Return (x, y) of the center of cell containing provided text 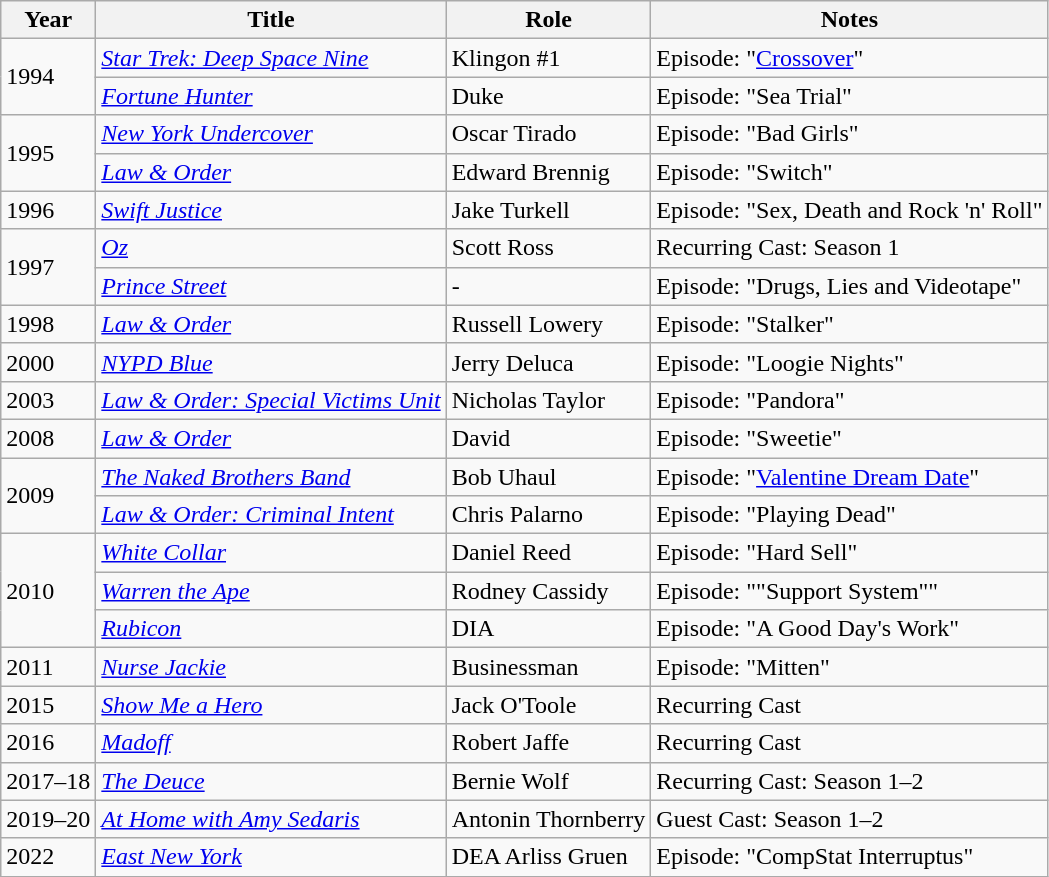
Star Trek: Deep Space Nine (271, 58)
Chris Palarno (548, 515)
2009 (48, 496)
New York Undercover (271, 134)
- (548, 286)
2015 (48, 705)
Episode: "A Good Day's Work" (850, 629)
Episode: "Playing Dead" (850, 515)
Episode: "Bad Girls" (850, 134)
Oscar Tirado (548, 134)
Robert Jaffe (548, 743)
Rubicon (271, 629)
Episode: "Pandora" (850, 400)
East New York (271, 857)
Jerry Deluca (548, 362)
2016 (48, 743)
DEA Arliss Gruen (548, 857)
Fortune Hunter (271, 96)
2003 (48, 400)
2000 (48, 362)
Episode: ""Support System"" (850, 591)
Bob Uhaul (548, 477)
White Collar (271, 553)
2010 (48, 591)
Jack O'Toole (548, 705)
The Deuce (271, 781)
Law & Order: Special Victims Unit (271, 400)
Episode: "Valentine Dream Date" (850, 477)
Bernie Wolf (548, 781)
1998 (48, 324)
Swift Justice (271, 210)
2017–18 (48, 781)
Oz (271, 248)
Show Me a Hero (271, 705)
1995 (48, 153)
Prince Street (271, 286)
2019–20 (48, 819)
2022 (48, 857)
Law & Order: Criminal Intent (271, 515)
Role (548, 20)
Nicholas Taylor (548, 400)
Episode: "Hard Sell" (850, 553)
At Home with Amy Sedaris (271, 819)
Episode: "CompStat Interruptus" (850, 857)
Businessman (548, 667)
Notes (850, 20)
Episode: "Sex, Death and Rock 'n' Roll" (850, 210)
Episode: "Loogie Nights" (850, 362)
Duke (548, 96)
Episode: "Sea Trial" (850, 96)
Title (271, 20)
Guest Cast: Season 1–2 (850, 819)
Nurse Jackie (271, 667)
Episode: "Switch" (850, 172)
NYPD Blue (271, 362)
2008 (48, 438)
DIA (548, 629)
Edward Brennig (548, 172)
Episode: "Stalker" (850, 324)
Episode: "Drugs, Lies and Videotape" (850, 286)
Episode: "Mitten" (850, 667)
Episode: "Crossover" (850, 58)
Russell Lowery (548, 324)
Daniel Reed (548, 553)
1996 (48, 210)
David (548, 438)
Madoff (271, 743)
Scott Ross (548, 248)
Warren the Ape (271, 591)
Jake Turkell (548, 210)
Antonin Thornberry (548, 819)
Rodney Cassidy (548, 591)
1994 (48, 77)
Klingon #1 (548, 58)
Year (48, 20)
2011 (48, 667)
Recurring Cast: Season 1 (850, 248)
The Naked Brothers Band (271, 477)
Episode: "Sweetie" (850, 438)
1997 (48, 267)
Recurring Cast: Season 1–2 (850, 781)
